Detect which cell encompasses the target text, then output its (x, y) center coordinate. 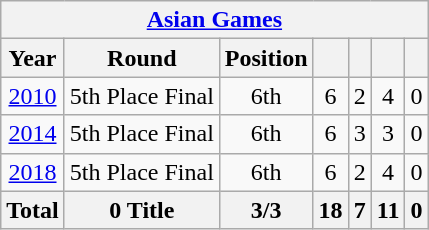
Asian Games (214, 20)
Round (142, 58)
18 (330, 210)
2010 (33, 96)
11 (388, 210)
2014 (33, 134)
Year (33, 58)
2018 (33, 172)
Position (266, 58)
Total (33, 210)
7 (360, 210)
3/3 (266, 210)
0 Title (142, 210)
